Return [x, y] of the center of cell containing provided text 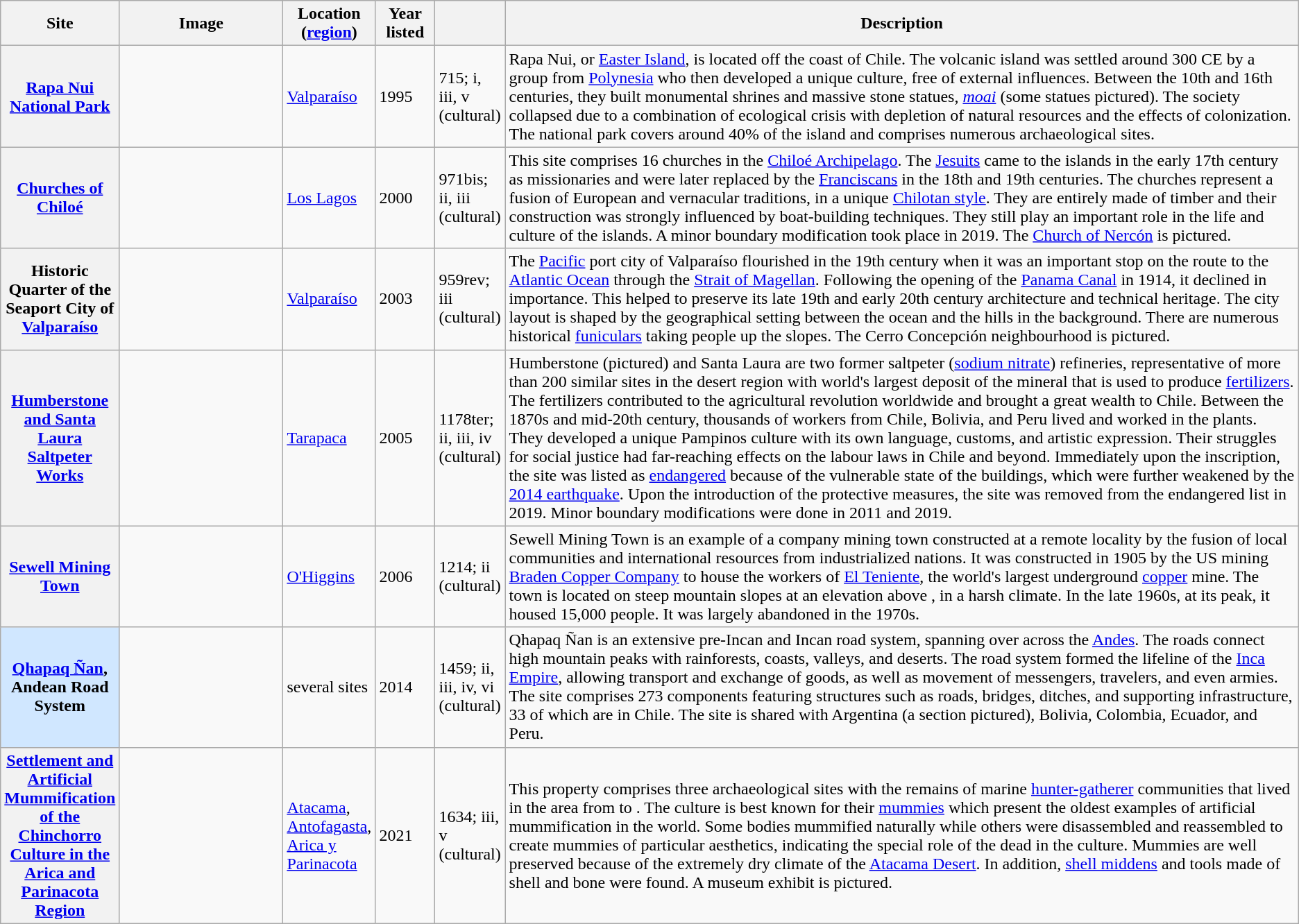
several sites [329, 687]
1634; iii, v (cultural) [470, 835]
Site [60, 24]
2000 [405, 198]
Image [201, 24]
2021 [405, 835]
2014 [405, 687]
1214; ii (cultural) [470, 576]
Year listed [405, 24]
Settlement and Artificial Mummification of the Chinchorro Culture in the Arica and Parinacota Region [60, 835]
2006 [405, 576]
Los Lagos [329, 198]
Historic Quarter of the Seaport City of Valparaíso [60, 299]
Rapa Nui National Park [60, 96]
Sewell Mining Town [60, 576]
Churches of Chiloé [60, 198]
1995 [405, 96]
959rev; iii (cultural) [470, 299]
Location (region) [329, 24]
1178ter; ii, iii, iv (cultural) [470, 438]
715; i, iii, v (cultural) [470, 96]
O'Higgins [329, 576]
2005 [405, 438]
971bis; ii, iii (cultural) [470, 198]
Tarapaca [329, 438]
2003 [405, 299]
1459; ii, iii, iv, vi (cultural) [470, 687]
Atacama, Antofagasta, Arica y Parinacota [329, 835]
Description [902, 24]
Humberstone and Santa Laura Saltpeter Works [60, 438]
Qhapaq Ñan, Andean Road System [60, 687]
